Provide the [X, Y] coordinate of the cell's center where the given text is located.  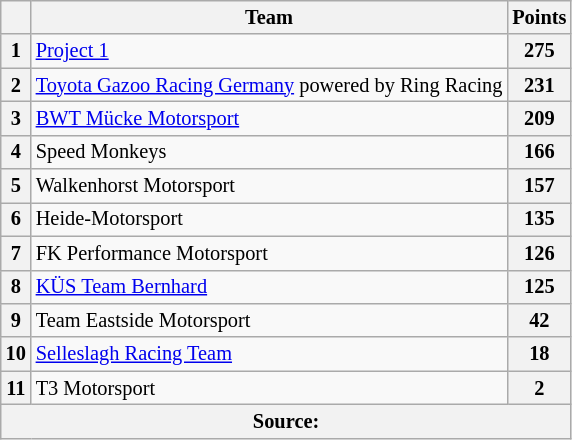
18 [539, 354]
FK Performance Motorsport [270, 253]
209 [539, 118]
125 [539, 287]
3 [16, 118]
157 [539, 186]
Walkenhorst Motorsport [270, 186]
Heide-Motorsport [270, 219]
Project 1 [270, 51]
11 [16, 388]
Source: [286, 421]
8 [16, 287]
6 [16, 219]
Toyota Gazoo Racing Germany powered by Ring Racing [270, 85]
135 [539, 219]
9 [16, 320]
5 [16, 186]
275 [539, 51]
10 [16, 354]
Selleslagh Racing Team [270, 354]
Team [270, 17]
126 [539, 253]
1 [16, 51]
7 [16, 253]
KÜS Team Bernhard [270, 287]
4 [16, 152]
Speed Monkeys [270, 152]
166 [539, 152]
T3 Motorsport [270, 388]
BWT Mücke Motorsport [270, 118]
42 [539, 320]
Points [539, 17]
231 [539, 85]
Team Eastside Motorsport [270, 320]
